Find where the given text appears and provide that cell's center as [x, y] coordinate. 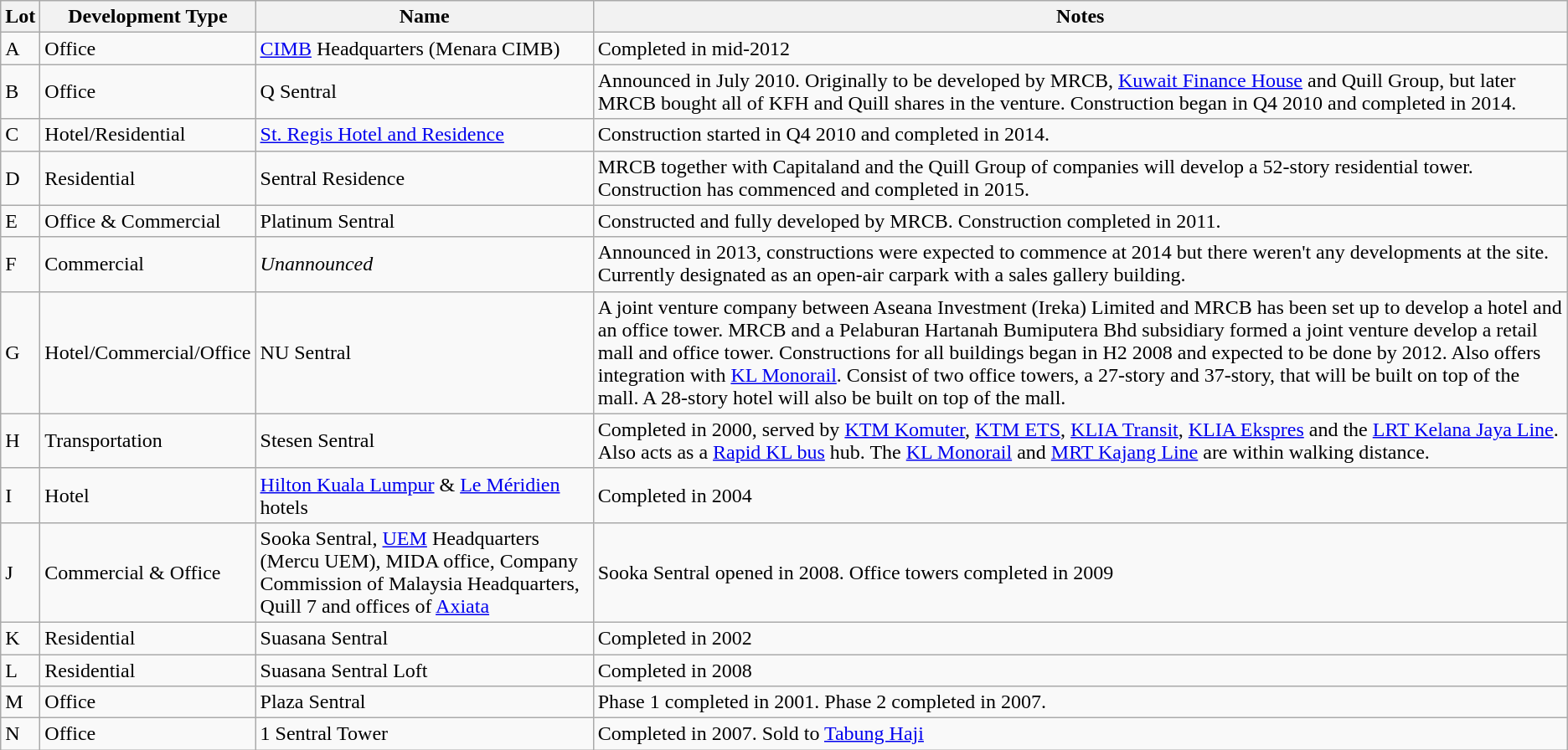
Completed in 2002 [1081, 638]
E [20, 221]
CIMB Headquarters (Menara CIMB) [424, 49]
Plaza Sentral [424, 702]
Constructed and fully developed by MRCB. Construction completed in 2011. [1081, 221]
Stesen Sentral [424, 440]
Lot [20, 17]
Completed in mid-2012 [1081, 49]
Suasana Sentral Loft [424, 670]
Completed in 2007. Sold to Tabung Haji [1081, 734]
Sentral Residence [424, 177]
Construction started in Q4 2010 and completed in 2014. [1081, 135]
Completed in 2004 [1081, 496]
Platinum Sentral [424, 221]
NU Sentral [424, 352]
C [20, 135]
Development Type [147, 17]
F [20, 265]
1 Sentral Tower [424, 734]
Office & Commercial [147, 221]
Hotel [147, 496]
St. Regis Hotel and Residence [424, 135]
Unannounced [424, 265]
K [20, 638]
A [20, 49]
Hotel/Residential [147, 135]
Phase 1 completed in 2001. Phase 2 completed in 2007. [1081, 702]
M [20, 702]
I [20, 496]
D [20, 177]
N [20, 734]
Suasana Sentral [424, 638]
Hilton Kuala Lumpur & Le Méridien hotels [424, 496]
Commercial & Office [147, 573]
Name [424, 17]
B [20, 92]
J [20, 573]
Hotel/Commercial/Office [147, 352]
Completed in 2008 [1081, 670]
Notes [1081, 17]
G [20, 352]
L [20, 670]
H [20, 440]
Q Sentral [424, 92]
Sooka Sentral opened in 2008. Office towers completed in 2009 [1081, 573]
Sooka Sentral, UEM Headquarters (Mercu UEM), MIDA office, Company Commission of Malaysia Headquarters, Quill 7 and offices of Axiata [424, 573]
Transportation [147, 440]
Commercial [147, 265]
